Locate the cell with the specified text and output its (X, Y) center coordinate. 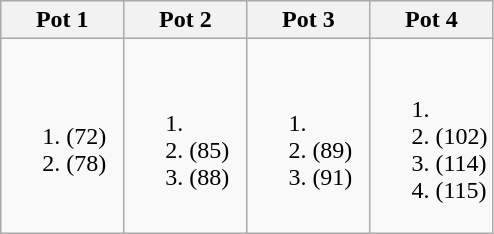
Pot 2 (186, 20)
Pot 4 (432, 20)
(85) (88) (186, 136)
(72) (78) (62, 136)
(89) (91) (308, 136)
Pot 3 (308, 20)
Pot 1 (62, 20)
(102) (114) (115) (432, 136)
